Scan for the cell matching the given text and deliver its [X, Y] coordinate at center. 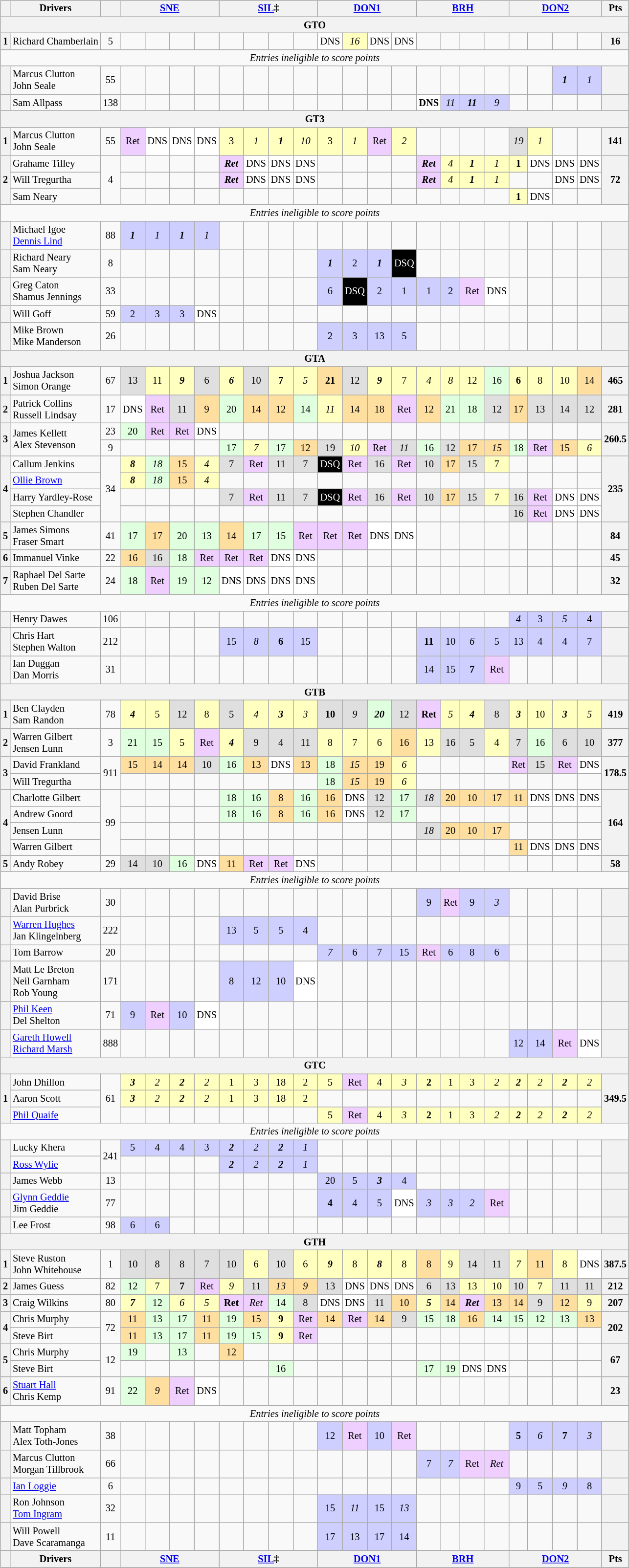
James Kellett Alex Stevenson [56, 440]
Craig Wilkins [56, 1303]
James Guess [56, 1286]
Gareth Howell Richard Marsh [56, 1044]
Richard Chamberlain [56, 42]
38 [111, 1436]
164 [615, 823]
Ollie Brown [56, 481]
59 [111, 314]
178.5 [615, 773]
Phil Keen Del Shelton [56, 1015]
29 [111, 864]
41 [111, 536]
141 [615, 141]
GTO [315, 25]
171 [111, 981]
James Simons Fraser Smart [56, 536]
377 [615, 743]
Will Goff [56, 314]
Warren Gilbert Jensen Lunn [56, 743]
Steve Ruston John Whitehouse [56, 1264]
349.5 [615, 1099]
84 [615, 536]
Sam Neary [56, 196]
Andy Robey [56, 864]
58 [615, 864]
82 [111, 1286]
Charlotte Gilbert [56, 798]
31 [111, 670]
91 [111, 1391]
Phil Quaife [56, 1115]
61 [111, 1099]
419 [615, 715]
GTH [315, 1242]
Ron Johnson Tom Ingram [56, 1509]
Ian Duggan Dan Morris [56, 670]
Ross Wylie [56, 1164]
Callum Jenkins [56, 464]
GTB [315, 692]
David Frankland [56, 765]
911 [111, 773]
Ben Clayden Sam Randon [56, 715]
Glynn Geddie Jim Geddie [56, 1203]
33 [111, 292]
Chris Hart Stephen Walton [56, 642]
Sam Allpass [56, 103]
Stephen Chandler [56, 514]
John Dhillon [56, 1082]
465 [615, 381]
GTA [315, 359]
Marcus Clutton Morgan Tillbrook [56, 1464]
Harry Yardley-Rose [56, 497]
235 [615, 489]
888 [111, 1044]
Tom Barrow [56, 953]
78 [111, 715]
Patrick Collins Russell Lindsay [56, 409]
106 [111, 619]
Matt Le Breton Neil Garnham Rob Young [56, 981]
88 [111, 236]
Warren Hughes Jan Klingelnberg [56, 931]
77 [111, 1203]
138 [111, 103]
Henry Dawes [56, 619]
80 [111, 1303]
Ian Loggie [56, 1486]
34 [111, 489]
Andrew Goord [56, 814]
Raphael Del Sarte Ruben Del Sarte [56, 581]
71 [111, 1015]
Stuart Hall Chris Kemp [56, 1391]
Greg Caton Shamus Jennings [56, 292]
Warren Gilbert [56, 848]
66 [111, 1464]
26 [111, 336]
Matt Topham Alex Toth-Jones [56, 1436]
Mike Brown Mike Manderson [56, 336]
Lee Frost [56, 1225]
260.5 [615, 440]
Grahame Tilley [56, 164]
Will Powell Dave Scaramanga [56, 1537]
98 [111, 1225]
Jensen Lunn [56, 831]
Richard Neary Sam Neary [56, 263]
222 [111, 931]
281 [615, 409]
Aaron Scott [56, 1099]
David Brise Alan Purbrick [56, 903]
GT3 [315, 119]
45 [615, 558]
207 [615, 1303]
24 [111, 581]
GTC [315, 1066]
James Webb [56, 1181]
Immanuel Vinke [56, 558]
387.5 [615, 1264]
30 [111, 903]
Joshua Jackson Simon Orange [56, 381]
Michael Igoe Dennis Lind [56, 236]
202 [615, 1328]
Lucky Khera [56, 1148]
99 [111, 823]
241 [111, 1156]
